Determine the (x, y) coordinate at the center of the cell enclosing the given text.  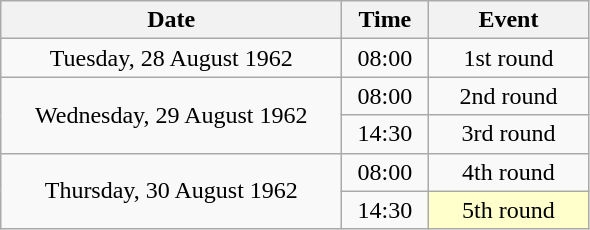
5th round (508, 210)
1st round (508, 58)
Time (385, 20)
Date (172, 20)
4th round (508, 172)
Tuesday, 28 August 1962 (172, 58)
Wednesday, 29 August 1962 (172, 115)
3rd round (508, 134)
Thursday, 30 August 1962 (172, 191)
2nd round (508, 96)
Event (508, 20)
